Return the (X, Y) coordinate for the center point of the cell that contains the specified text.  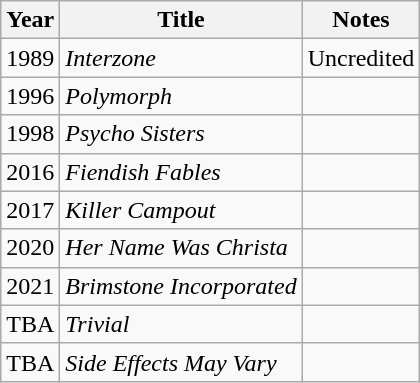
Psycho Sisters (181, 134)
Notes (361, 20)
1998 (30, 134)
Uncredited (361, 58)
1989 (30, 58)
Brimstone Incorporated (181, 286)
Side Effects May Vary (181, 362)
Killer Campout (181, 210)
Title (181, 20)
2016 (30, 172)
Her Name Was Christa (181, 248)
Polymorph (181, 96)
2020 (30, 248)
Trivial (181, 324)
Interzone (181, 58)
1996 (30, 96)
2017 (30, 210)
Year (30, 20)
Fiendish Fables (181, 172)
2021 (30, 286)
